Output the [x, y] coordinate of the center of the cell containing the given text.  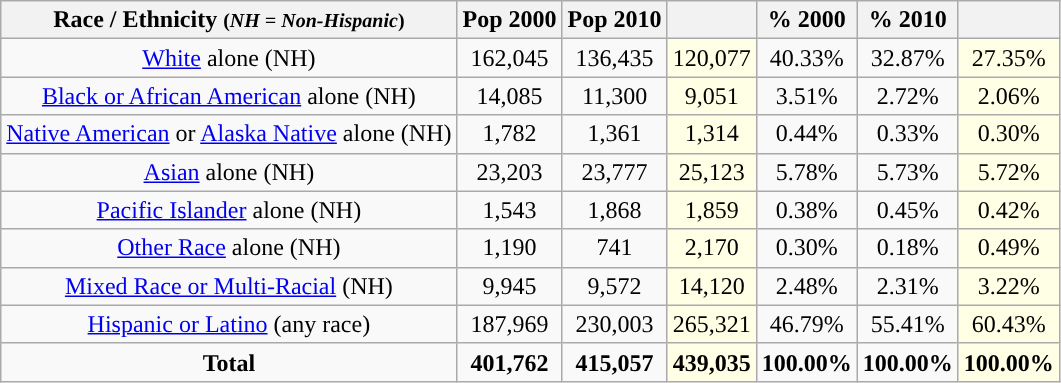
Pacific Islander alone (NH) [229, 210]
9,572 [614, 286]
0.45% [908, 210]
0.18% [908, 248]
439,035 [712, 362]
3.51% [806, 96]
2.72% [908, 96]
Hispanic or Latino (any race) [229, 324]
Pop 2000 [510, 20]
1,782 [510, 134]
White alone (NH) [229, 58]
0.38% [806, 210]
401,762 [510, 362]
2.06% [1008, 96]
Pop 2010 [614, 20]
55.41% [908, 324]
0.44% [806, 134]
Asian alone (NH) [229, 172]
1,859 [712, 210]
25,123 [712, 172]
Mixed Race or Multi-Racial (NH) [229, 286]
0.33% [908, 134]
14,120 [712, 286]
14,085 [510, 96]
1,314 [712, 134]
% 2000 [806, 20]
5.78% [806, 172]
1,361 [614, 134]
2,170 [712, 248]
27.35% [1008, 58]
3.22% [1008, 286]
Native American or Alaska Native alone (NH) [229, 134]
415,057 [614, 362]
230,003 [614, 324]
5.73% [908, 172]
11,300 [614, 96]
Race / Ethnicity (NH = Non-Hispanic) [229, 20]
1,868 [614, 210]
46.79% [806, 324]
2.31% [908, 286]
265,321 [712, 324]
0.49% [1008, 248]
9,051 [712, 96]
0.42% [1008, 210]
741 [614, 248]
40.33% [806, 58]
2.48% [806, 286]
% 2010 [908, 20]
Black or African American alone (NH) [229, 96]
120,077 [712, 58]
162,045 [510, 58]
1,190 [510, 248]
23,777 [614, 172]
Total [229, 362]
23,203 [510, 172]
136,435 [614, 58]
32.87% [908, 58]
Other Race alone (NH) [229, 248]
5.72% [1008, 172]
9,945 [510, 286]
187,969 [510, 324]
60.43% [1008, 324]
1,543 [510, 210]
